Search for the cell housing the specified text and yield its (X, Y) center coordinate. 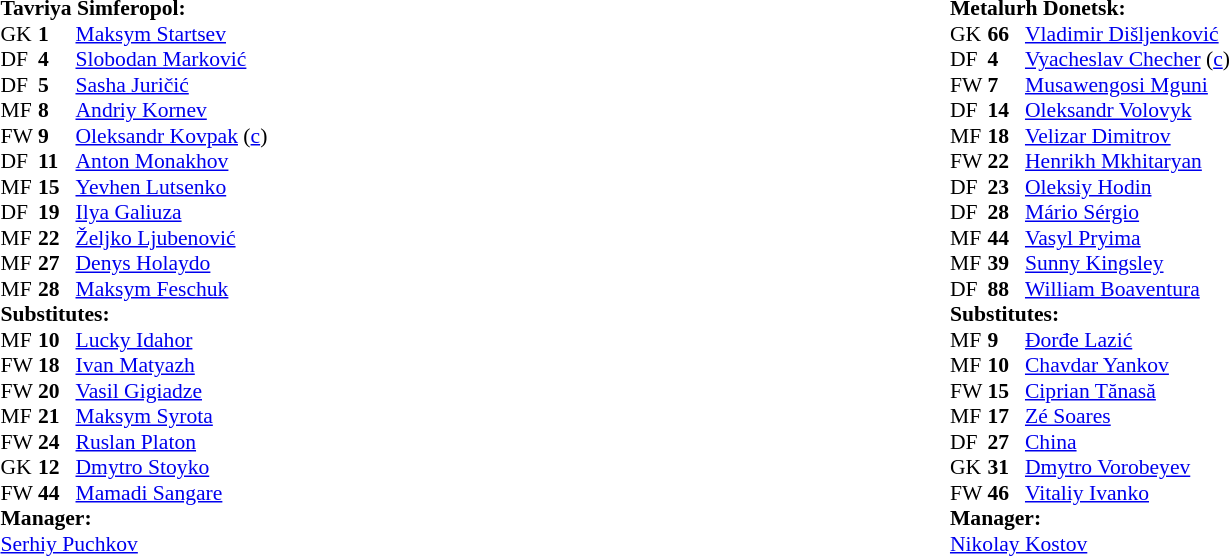
8 (57, 111)
Ilya Galiuza (172, 213)
Lucky Idahor (172, 340)
21 (57, 417)
Mamadi Sangare (172, 493)
Denys Holaydo (172, 263)
24 (57, 442)
Slobodan Marković (172, 59)
46 (1006, 493)
Dmytro Stoyko (172, 467)
19 (57, 213)
1 (57, 34)
Ruslan Platon (172, 442)
88 (1006, 289)
11 (57, 161)
Substitutes: (134, 315)
17 (1006, 417)
Oleksandr Kovpak (c) (172, 136)
14 (1006, 111)
Maksym Startsev (172, 34)
Anton Monakhov (172, 161)
39 (1006, 263)
Maksym Syrota (172, 417)
23 (1006, 187)
31 (1006, 467)
Andriy Kornev (172, 111)
12 (57, 467)
Ivan Matyazh (172, 365)
20 (57, 391)
Maksym Feschuk (172, 289)
Yevhen Lutsenko (172, 187)
Sasha Juričić (172, 85)
Manager: (134, 519)
7 (1006, 85)
Vasil Gigiadze (172, 391)
5 (57, 85)
66 (1006, 34)
Željko Ljubenović (172, 238)
